Search for the cell housing the specified text and yield its (x, y) center coordinate. 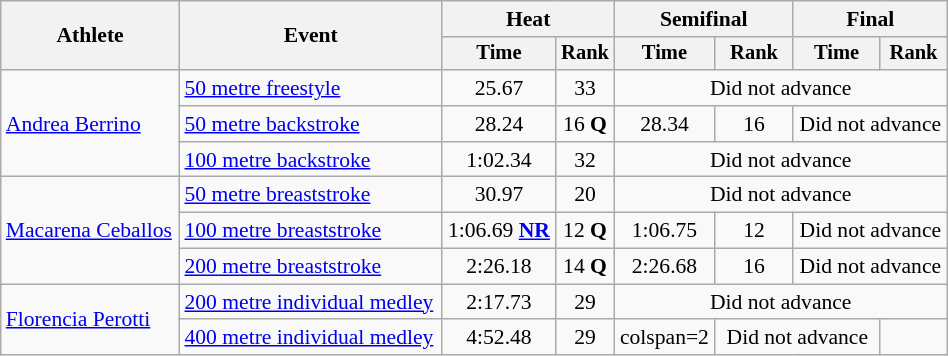
Andrea Berrino (90, 124)
Event (310, 36)
2:26.18 (499, 267)
1:02.34 (499, 160)
Semifinal (704, 19)
100 metre breaststroke (310, 231)
4:52.48 (499, 338)
Macarena Ceballos (90, 230)
50 metre backstroke (310, 124)
100 metre backstroke (310, 160)
400 metre individual medley (310, 338)
33 (585, 88)
200 metre breaststroke (310, 267)
14 Q (585, 267)
28.24 (499, 124)
32 (585, 160)
25.67 (499, 88)
12 (754, 231)
Florencia Perotti (90, 320)
12 Q (585, 231)
200 metre individual medley (310, 302)
50 metre freestyle (310, 88)
Heat (528, 19)
1:06.69 NR (499, 231)
Final (870, 19)
1:06.75 (664, 231)
Athlete (90, 36)
20 (585, 195)
2:26.68 (664, 267)
30.97 (499, 195)
28.34 (664, 124)
2:17.73 (499, 302)
50 metre breaststroke (310, 195)
colspan=2 (664, 338)
16 Q (585, 124)
